Scan for the cell matching the given text and deliver its (X, Y) coordinate at center. 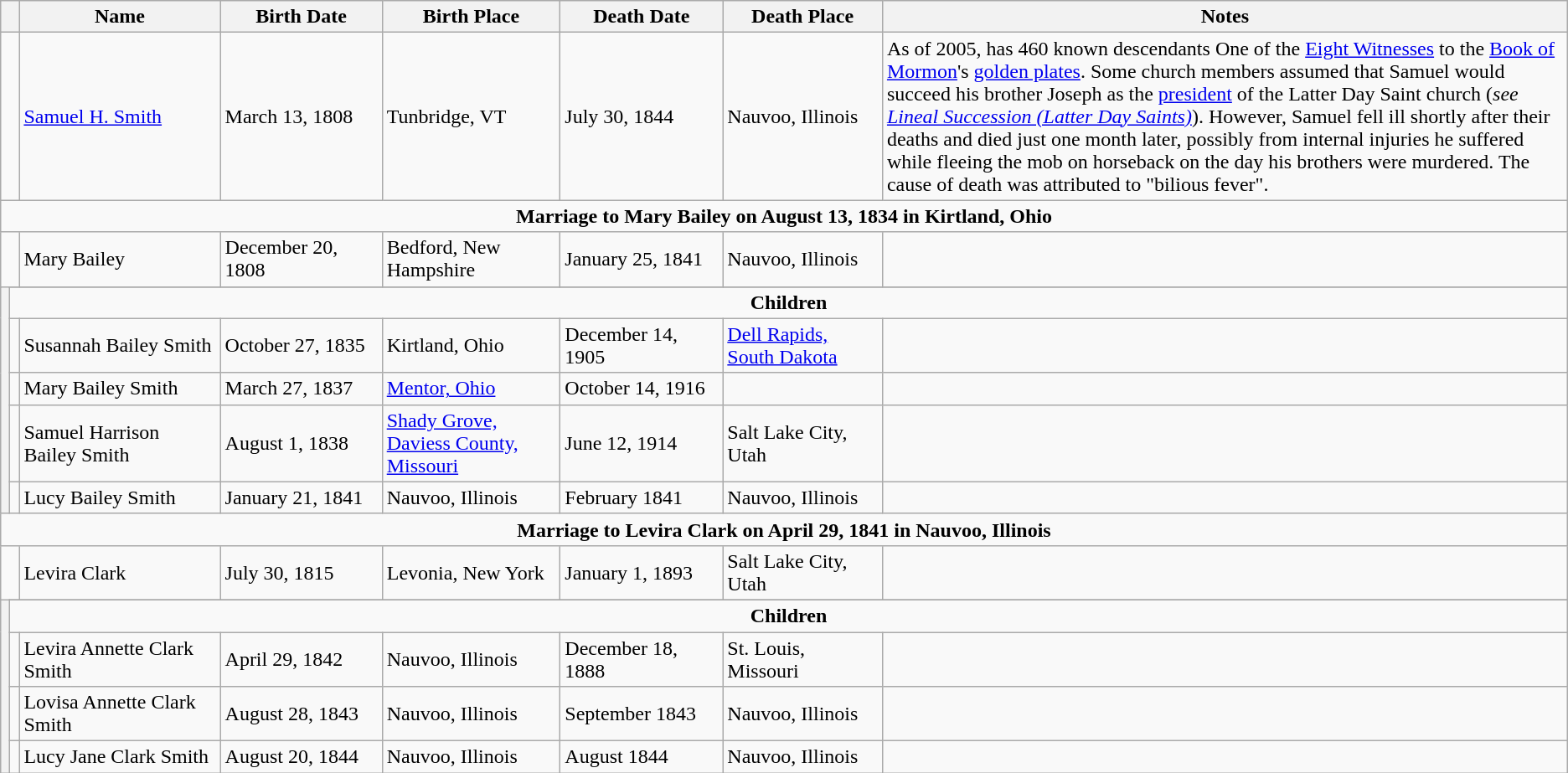
Death Date (642, 17)
August 28, 1843 (302, 714)
Lovisa Annette Clark Smith (120, 714)
Shady Grove, Daviess County, Missouri (471, 443)
June 12, 1914 (642, 443)
Samuel Harrison Bailey Smith (120, 443)
Notes (1225, 17)
September 1843 (642, 714)
Mary Bailey Smith (120, 389)
January 25, 1841 (642, 260)
December 18, 1888 (642, 658)
July 30, 1815 (302, 573)
Kirtland, Ohio (471, 345)
Marriage to Levira Clark on April 29, 1841 in Nauvoo, Illinois (784, 529)
Death Place (802, 17)
Lucy Bailey Smith (120, 497)
Marriage to Mary Bailey on August 13, 1834 in Kirtland, Ohio (784, 216)
April 29, 1842 (302, 658)
August 1844 (642, 757)
August 20, 1844 (302, 757)
Name (120, 17)
March 13, 1808 (302, 116)
July 30, 1844 (642, 116)
January 21, 1841 (302, 497)
Mentor, Ohio (471, 389)
October 14, 1916 (642, 389)
October 27, 1835 (302, 345)
Samuel H. Smith (120, 116)
Levonia, New York (471, 573)
Bedford, New Hampshire (471, 260)
St. Louis, Missouri (802, 658)
January 1, 1893 (642, 573)
February 1841 (642, 497)
August 1, 1838 (302, 443)
Birth Date (302, 17)
December 14, 1905 (642, 345)
Lucy Jane Clark Smith (120, 757)
Mary Bailey (120, 260)
Levira Clark (120, 573)
December 20, 1808 (302, 260)
March 27, 1837 (302, 389)
Susannah Bailey Smith (120, 345)
Birth Place (471, 17)
Tunbridge, VT (471, 116)
Dell Rapids, South Dakota (802, 345)
Levira Annette Clark Smith (120, 658)
